Output the [X, Y] coordinate of the center of the cell containing the given text.  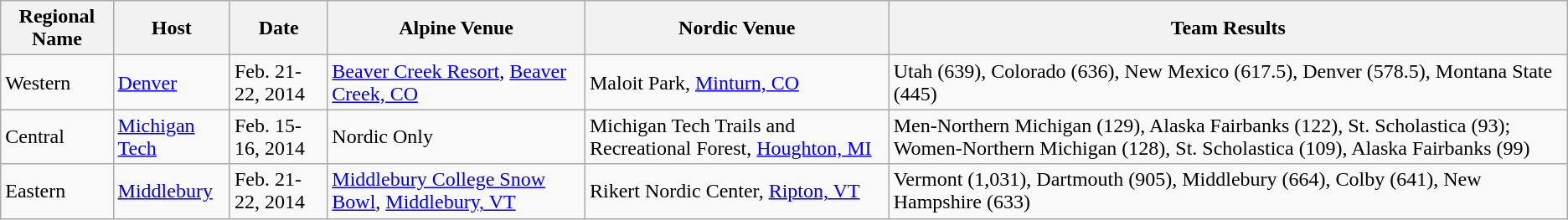
Date [278, 28]
Eastern [57, 191]
Rikert Nordic Center, Ripton, VT [737, 191]
Regional Name [57, 28]
Nordic Venue [737, 28]
Western [57, 82]
Maloit Park, Minturn, CO [737, 82]
Michigan Tech Trails and Recreational Forest, Houghton, MI [737, 137]
Vermont (1,031), Dartmouth (905), Middlebury (664), Colby (641), New Hampshire (633) [1228, 191]
Feb. 15-16, 2014 [278, 137]
Alpine Venue [456, 28]
Nordic Only [456, 137]
Beaver Creek Resort, Beaver Creek, CO [456, 82]
Team Results [1228, 28]
Denver [171, 82]
Middlebury College Snow Bowl, Middlebury, VT [456, 191]
Utah (639), Colorado (636), New Mexico (617.5), Denver (578.5), Montana State (445) [1228, 82]
Middlebury [171, 191]
Host [171, 28]
Michigan Tech [171, 137]
Central [57, 137]
